Pinpoint the cell where the given text exists, returning its (x, y) midpoint coordinate. 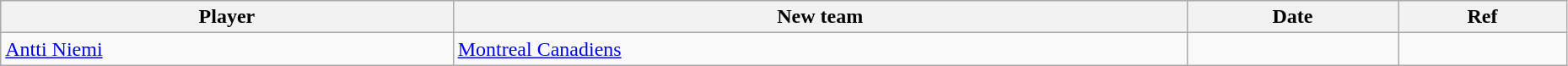
Player (227, 17)
New team (820, 17)
Antti Niemi (227, 49)
Montreal Canadiens (820, 49)
Ref (1483, 17)
Date (1292, 17)
